Determine the (x, y) coordinate at the center of the cell enclosing the given text.  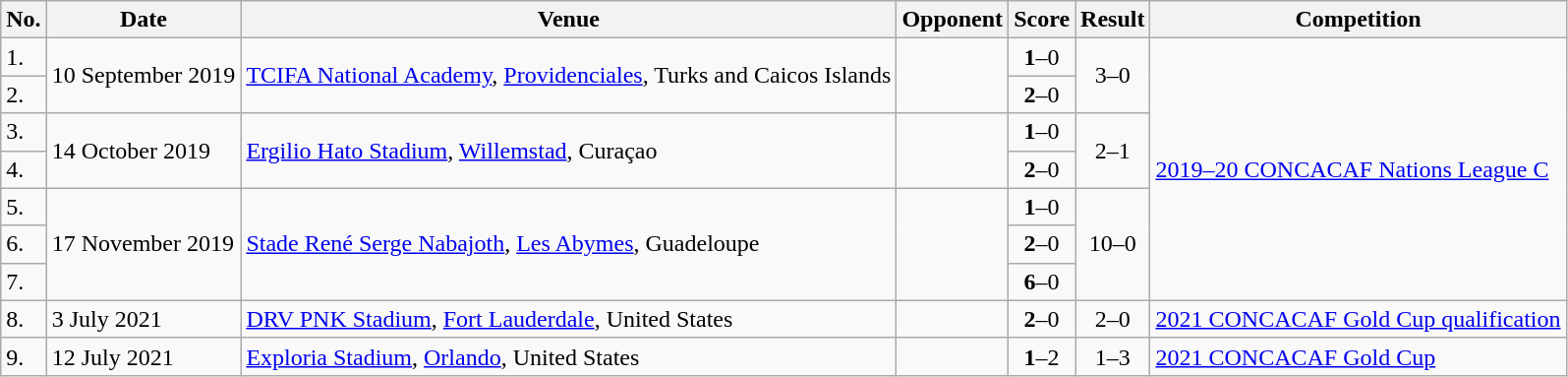
3. (24, 132)
2021 CONCACAF Gold Cup (1359, 356)
3 July 2021 (144, 319)
4. (24, 169)
1. (24, 57)
7. (24, 282)
Date (144, 20)
Stade René Serge Nabajoth, Les Abymes, Guadeloupe (568, 244)
Ergilio Hato Stadium, Willemstad, Curaçao (568, 151)
10 September 2019 (144, 76)
Venue (568, 20)
2. (24, 94)
Opponent (953, 20)
Exploria Stadium, Orlando, United States (568, 356)
12 July 2021 (144, 356)
2–1 (1113, 151)
14 October 2019 (144, 151)
No. (24, 20)
8. (24, 319)
10–0 (1113, 244)
1–3 (1113, 356)
17 November 2019 (144, 244)
9. (24, 356)
Competition (1359, 20)
Score (1042, 20)
6–0 (1042, 282)
Result (1113, 20)
5. (24, 207)
6. (24, 244)
DRV PNK Stadium, Fort Lauderdale, United States (568, 319)
3–0 (1113, 76)
2021 CONCACAF Gold Cup qualification (1359, 319)
TCIFA National Academy, Providenciales, Turks and Caicos Islands (568, 76)
1–2 (1042, 356)
2019–20 CONCACAF Nations League C (1359, 169)
